From the cell containing the given text, extract its center point as [x, y] coordinate. 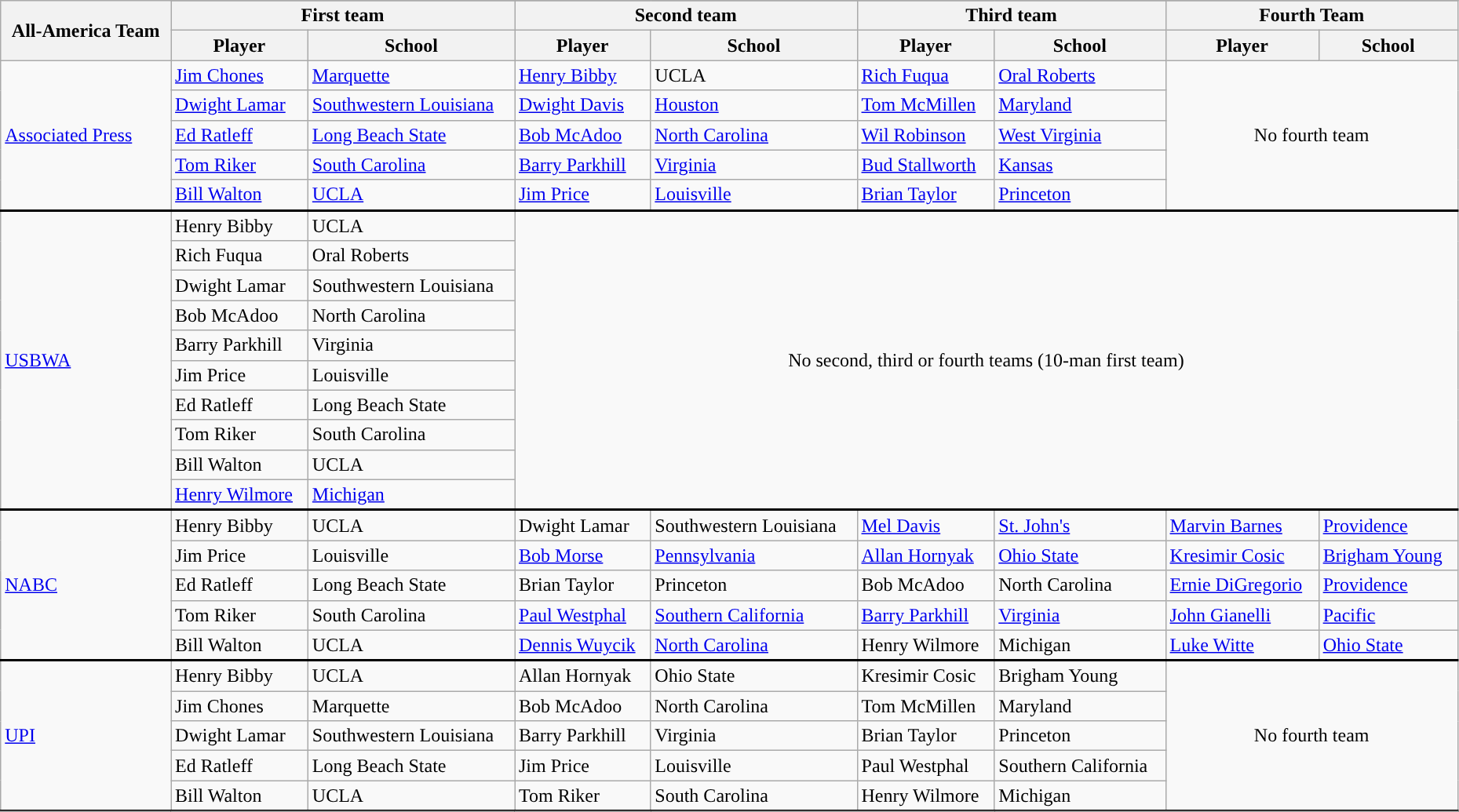
Ernie DiGregorio [1242, 585]
Luke Witte [1242, 645]
Wil Robinson [926, 135]
Dwight Davis [582, 105]
Pacific [1388, 615]
West Virginia [1080, 135]
Kansas [1080, 165]
John Gianelli [1242, 615]
No second, third or fourth teams (10-man first team) [987, 360]
St. John's [1080, 526]
Pennsylvania [753, 555]
Fourth Team [1311, 16]
UPI [86, 736]
All-America Team [86, 31]
Marvin Barnes [1242, 526]
Bob Morse [582, 555]
First team [343, 16]
Houston [753, 105]
Dennis Wuycik [582, 645]
NABC [86, 585]
USBWA [86, 360]
Third team [1011, 16]
Mel Davis [926, 526]
Second team [686, 16]
Associated Press [86, 135]
Bud Stallworth [926, 165]
